Locate the cell with the specified text and output its (X, Y) center coordinate. 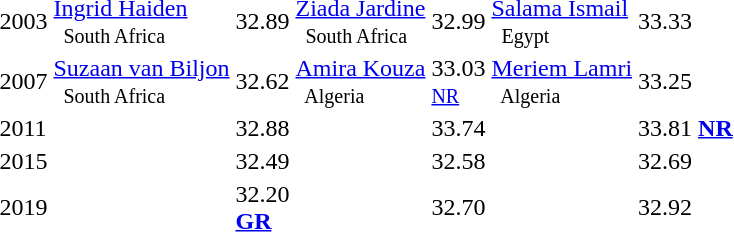
Suzaan van Biljon South Africa (142, 82)
Meriem Lamri Algeria (562, 82)
32.49 (262, 161)
32.62 (262, 82)
32.88 (262, 128)
33.74 (458, 128)
Amira Kouza Algeria (360, 82)
32.58 (458, 161)
33.03 NR (458, 82)
